For the text-containing cell, return its midpoint in [X, Y] coordinate format. 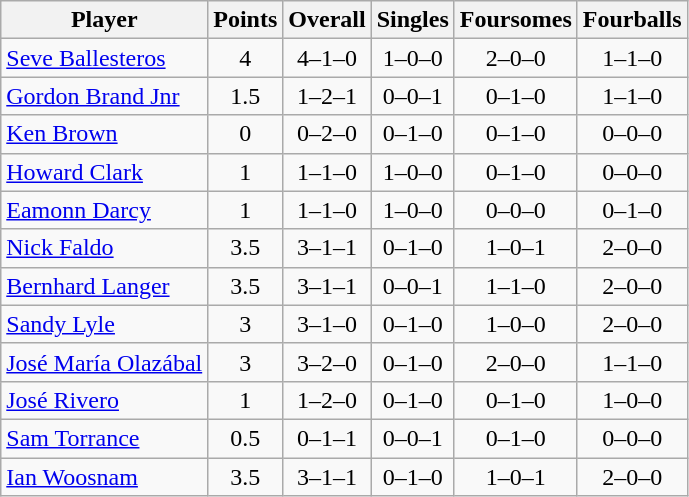
Seve Ballesteros [104, 58]
Eamonn Darcy [104, 210]
Player [104, 20]
3–1–0 [327, 324]
Gordon Brand Jnr [104, 96]
1.5 [246, 96]
0–2–0 [327, 134]
1–2–1 [327, 96]
Howard Clark [104, 172]
4 [246, 58]
1–2–0 [327, 400]
Singles [412, 20]
Fourballs [632, 20]
Ken Brown [104, 134]
Overall [327, 20]
0.5 [246, 438]
Sam Torrance [104, 438]
0 [246, 134]
Points [246, 20]
Bernhard Langer [104, 286]
0–1–1 [327, 438]
3–2–0 [327, 362]
José María Olazábal [104, 362]
José Rivero [104, 400]
Sandy Lyle [104, 324]
Foursomes [516, 20]
Ian Woosnam [104, 477]
Nick Faldo [104, 248]
4–1–0 [327, 58]
